Capture the cell that displays the provided text and extract its [X, Y] central coordinate. 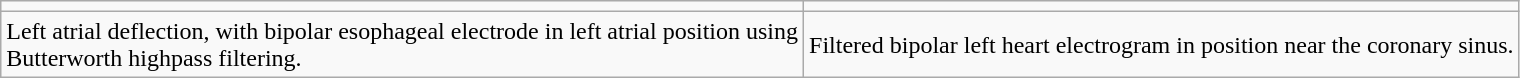
Left atrial deflection, with bipolar esophageal electrode in left atrial position using Butterworth highpass filtering. [402, 44]
Filtered bipolar left heart electrogram in position near the coronary sinus. [1162, 44]
